From the cell containing the given text, extract its center point as [X, Y] coordinate. 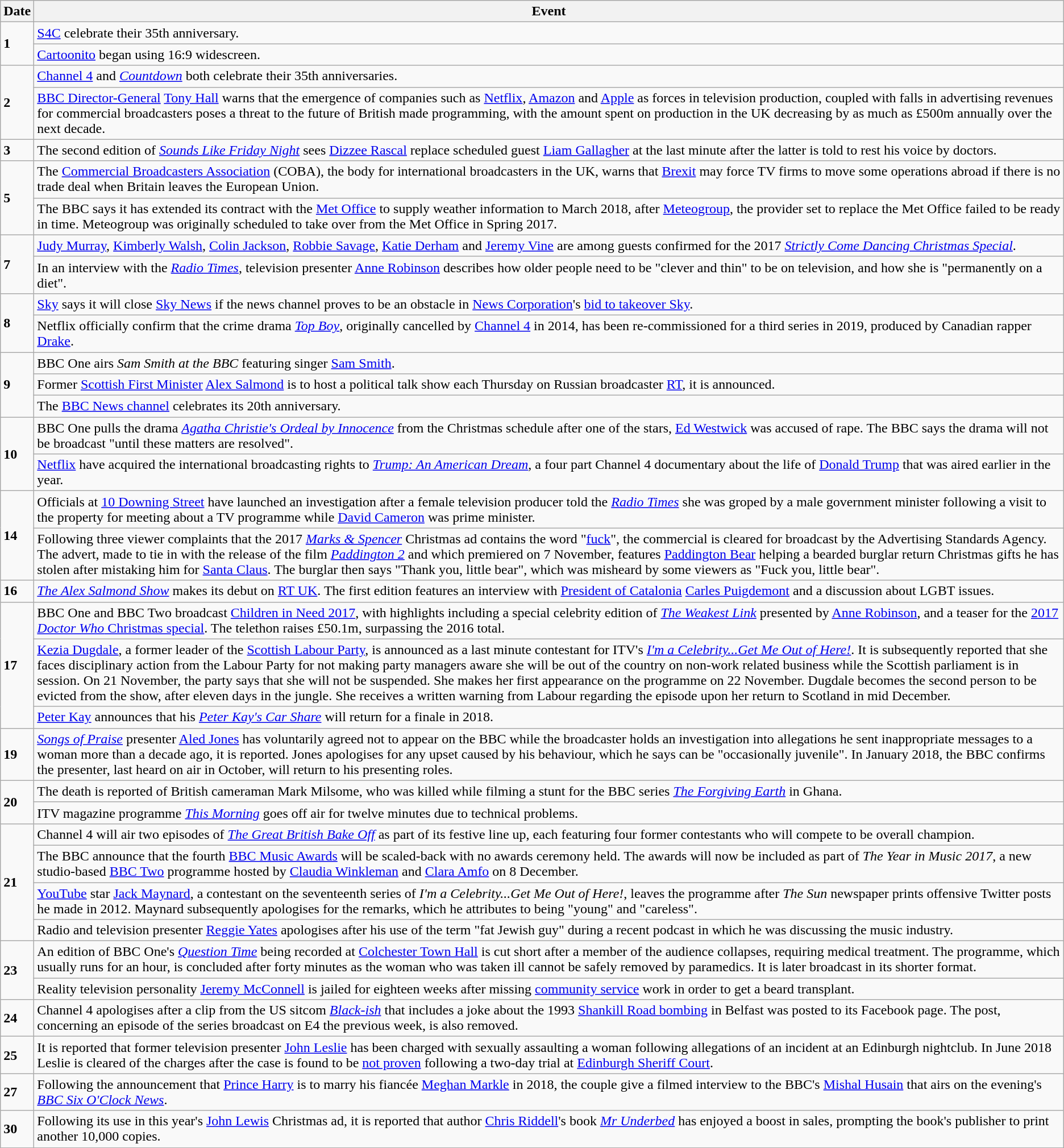
23 [17, 971]
27 [17, 1092]
Channel 4 and Countdown both celebrate their 35th anniversaries. [549, 76]
1 [17, 44]
The death is reported of British cameraman Mark Milsome, who was killed while filming a stunt for the BBC series The Forgiving Earth in Ghana. [549, 791]
10 [17, 454]
14 [17, 535]
The BBC News channel celebrates its 20th anniversary. [549, 406]
Reality television personality Jeremy McConnell is jailed for eighteen weeks after missing community service work in order to get a beard transplant. [549, 989]
Cartoonito began using 16:9 widescreen. [549, 55]
16 [17, 591]
7 [17, 264]
8 [17, 323]
21 [17, 882]
30 [17, 1129]
25 [17, 1055]
ITV magazine programme This Morning goes off air for twelve minutes due to technical problems. [549, 813]
20 [17, 802]
Date [17, 11]
24 [17, 1018]
Peter Kay announces that his Peter Kay's Car Share will return for a finale in 2018. [549, 717]
5 [17, 198]
2 [17, 102]
Event [549, 11]
9 [17, 385]
19 [17, 754]
3 [17, 150]
Former Scottish First Minister Alex Salmond is to host a political talk show each Thursday on Russian broadcaster RT, it is announced. [549, 385]
S4C celebrate their 35th anniversary. [549, 33]
Sky says it will close Sky News if the news channel proves to be an obstacle in News Corporation's bid to takeover Sky. [549, 304]
BBC One airs Sam Smith at the BBC featuring singer Sam Smith. [549, 363]
17 [17, 665]
